Determine the [X, Y] coordinate at the center of the cell enclosing the given text.  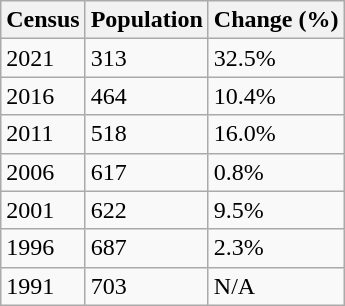
9.5% [276, 210]
2001 [43, 210]
2006 [43, 172]
10.4% [276, 96]
N/A [276, 286]
518 [146, 134]
0.8% [276, 172]
16.0% [276, 134]
32.5% [276, 58]
703 [146, 286]
Population [146, 20]
Change (%) [276, 20]
622 [146, 210]
Census [43, 20]
2016 [43, 96]
313 [146, 58]
2021 [43, 58]
2.3% [276, 248]
687 [146, 248]
1996 [43, 248]
617 [146, 172]
2011 [43, 134]
464 [146, 96]
1991 [43, 286]
